Output the (X, Y) coordinate of the center of the cell containing the given text.  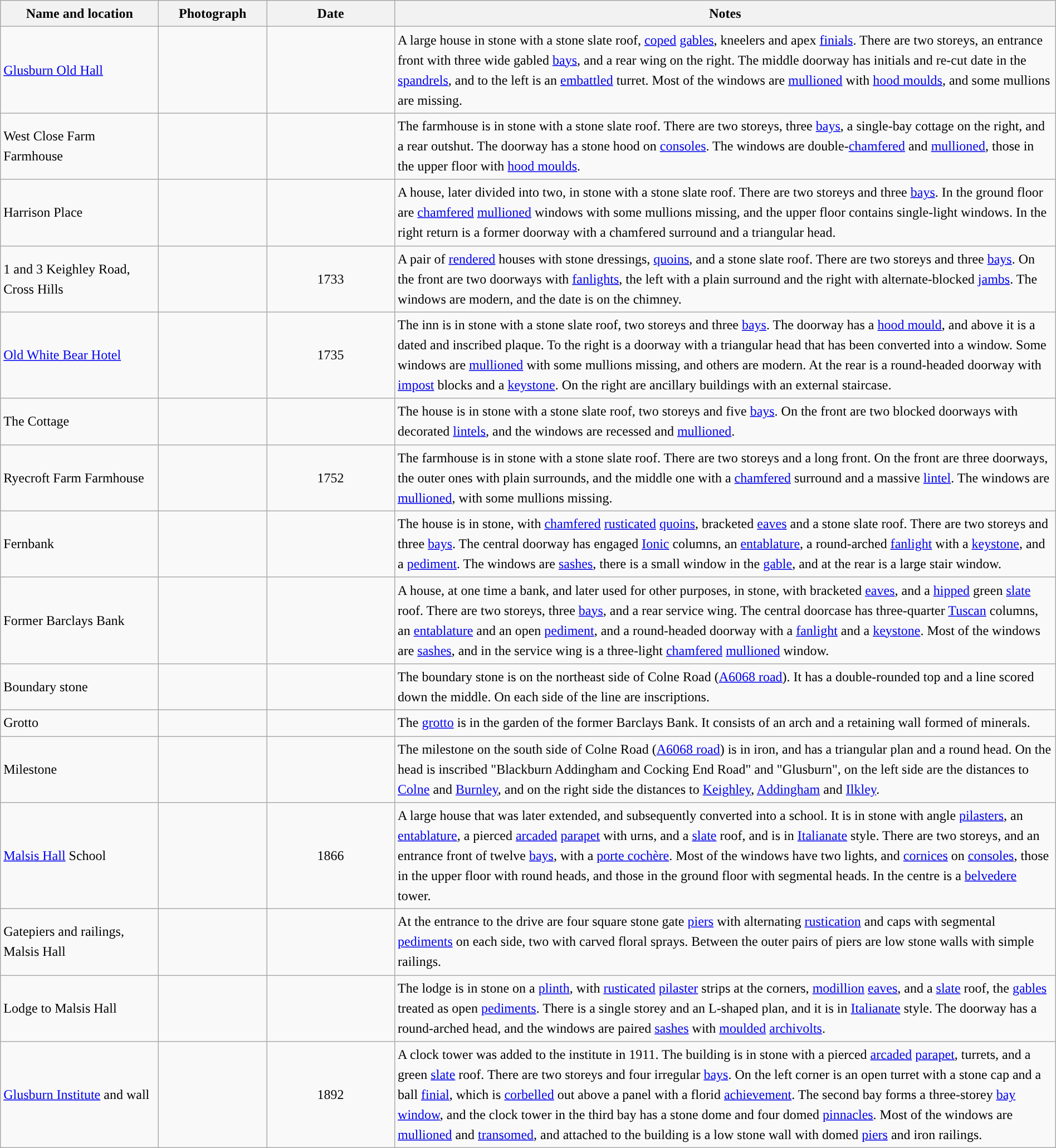
Lodge to Malsis Hall (80, 1008)
Harrison Place (80, 213)
West Close Farm Farmhouse (80, 146)
1 and 3 Keighley Road, Cross Hills (80, 279)
1892 (331, 1095)
The grotto is in the garden of the former Barclays Bank. It consists of an arch and a retaining wall formed of minerals. (725, 723)
Notes (725, 13)
Glusburn Institute and wall (80, 1095)
Milestone (80, 770)
1735 (331, 355)
Former Barclays Bank (80, 621)
Grotto (80, 723)
Gatepiers and railings, Malsis Hall (80, 942)
Boundary stone (80, 686)
Date (331, 13)
Ryecroft Farm Farmhouse (80, 478)
1733 (331, 279)
Glusburn Old Hall (80, 70)
Photograph (213, 13)
The Cottage (80, 421)
Malsis Hall School (80, 856)
Old White Bear Hotel (80, 355)
1752 (331, 478)
Fernbank (80, 544)
1866 (331, 856)
Name and location (80, 13)
